From the cell containing the given text, extract its center point as [X, Y] coordinate. 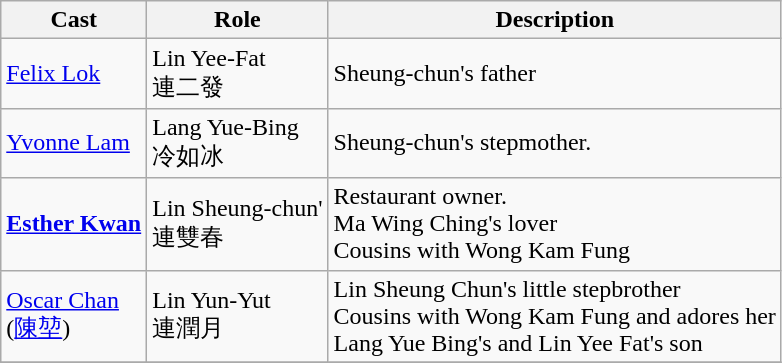
Lin Sheung-chun'連雙春 [238, 224]
Lin Yee-Fat連二發 [238, 74]
Esther Kwan [74, 224]
Oscar Chan(陳堃) [74, 316]
Description [554, 20]
Felix Lok [74, 74]
Lang Yue-Bing冷如冰 [238, 143]
Yvonne Lam [74, 143]
Lin Sheung Chun's little stepbrother Cousins with Wong Kam Fung and adores her Lang Yue Bing's and Lin Yee Fat's son [554, 316]
Restaurant owner. Ma Wing Ching's lover Cousins with Wong Kam Fung [554, 224]
Sheung-chun's father [554, 74]
Lin Yun-Yut連潤月 [238, 316]
Role [238, 20]
Sheung-chun's stepmother. [554, 143]
Cast [74, 20]
